Search for the cell housing the specified text and yield its (x, y) center coordinate. 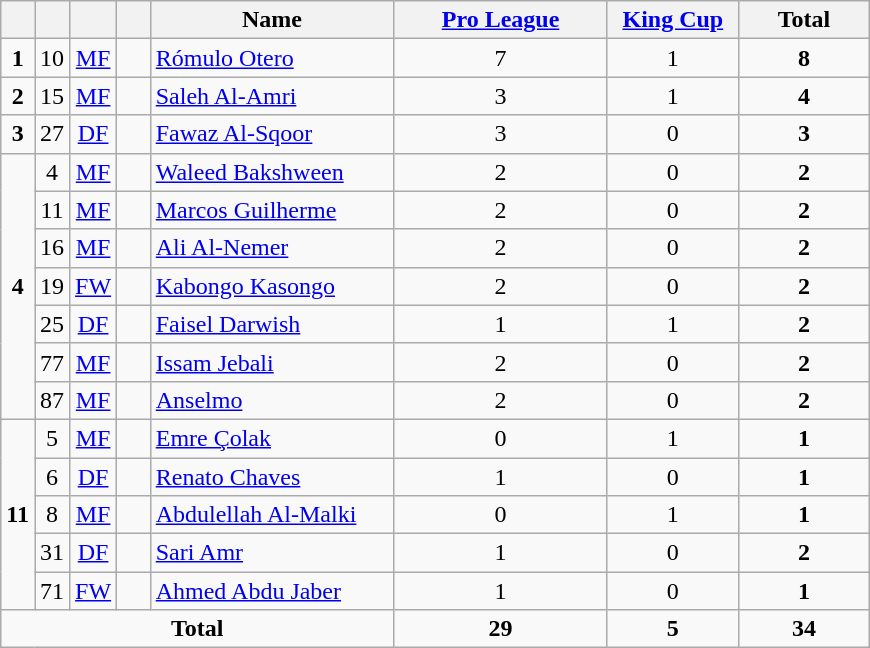
16 (52, 248)
7 (501, 58)
87 (52, 400)
King Cup (672, 20)
Anselmo (272, 400)
Name (272, 20)
15 (52, 96)
29 (501, 629)
Faisel Darwish (272, 324)
Pro League (501, 20)
25 (52, 324)
Ali Al-Nemer (272, 248)
27 (52, 134)
Sari Amr (272, 553)
6 (52, 477)
10 (52, 58)
77 (52, 362)
Fawaz Al-Sqoor (272, 134)
Renato Chaves (272, 477)
Kabongo Kasongo (272, 286)
Abdulellah Al-Malki (272, 515)
19 (52, 286)
Waleed Bakshween (272, 172)
Marcos Guilherme (272, 210)
Emre Çolak (272, 438)
34 (804, 629)
Rómulo Otero (272, 58)
71 (52, 591)
31 (52, 553)
Saleh Al-Amri (272, 96)
Issam Jebali (272, 362)
Ahmed Abdu Jaber (272, 591)
